For the text-containing cell, return its midpoint in (X, Y) coordinate format. 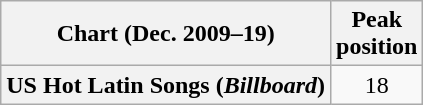
Peak position (377, 34)
18 (377, 85)
US Hot Latin Songs (Billboard) (166, 85)
Chart (Dec. 2009–19) (166, 34)
